From the cell containing the given text, extract its center point as [X, Y] coordinate. 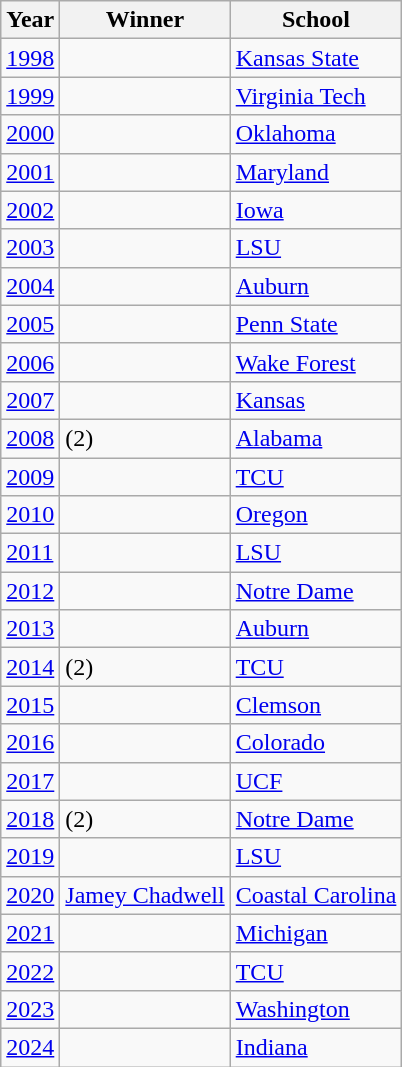
Winner [145, 20]
2010 [30, 515]
2023 [30, 1009]
Maryland [316, 172]
2008 [30, 438]
2006 [30, 362]
2004 [30, 286]
Oregon [316, 515]
2021 [30, 933]
Indiana [316, 1047]
Coastal Carolina [316, 895]
2013 [30, 629]
2000 [30, 134]
2017 [30, 781]
Jamey Chadwell [145, 895]
Washington [316, 1009]
1998 [30, 58]
UCF [316, 781]
Kansas [316, 400]
2001 [30, 172]
2014 [30, 667]
Virginia Tech [316, 96]
2011 [30, 553]
Michigan [316, 933]
Alabama [316, 438]
2012 [30, 591]
2024 [30, 1047]
2003 [30, 248]
School [316, 20]
Wake Forest [316, 362]
Penn State [316, 324]
2007 [30, 400]
2009 [30, 477]
2016 [30, 743]
Year [30, 20]
2002 [30, 210]
Colorado [316, 743]
2020 [30, 895]
2022 [30, 971]
Clemson [316, 705]
2005 [30, 324]
1999 [30, 96]
Iowa [316, 210]
Kansas State [316, 58]
Oklahoma [316, 134]
2018 [30, 819]
2019 [30, 857]
2015 [30, 705]
